Capture the cell that displays the provided text and extract its [X, Y] central coordinate. 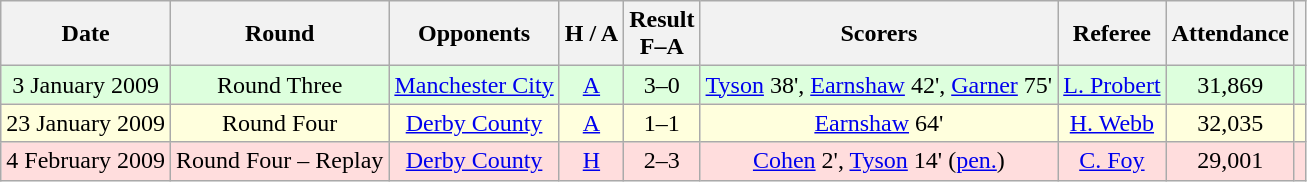
3–0 [662, 85]
L. Probert [1112, 85]
3 January 2009 [86, 85]
H [591, 161]
2–3 [662, 161]
Cohen 2', Tyson 14' (pen.) [879, 161]
32,035 [1230, 123]
C. Foy [1112, 161]
Manchester City [474, 85]
23 January 2009 [86, 123]
Scorers [879, 34]
Attendance [1230, 34]
4 February 2009 [86, 161]
Referee [1112, 34]
Round Three [279, 85]
Round [279, 34]
1–1 [662, 123]
Tyson 38', Earnshaw 42', Garner 75' [879, 85]
H. Webb [1112, 123]
29,001 [1230, 161]
Date [86, 34]
ResultF–A [662, 34]
Round Four [279, 123]
31,869 [1230, 85]
Round Four – Replay [279, 161]
H / A [591, 34]
Opponents [474, 34]
Earnshaw 64' [879, 123]
